For the text-containing cell, return its midpoint in (x, y) coordinate format. 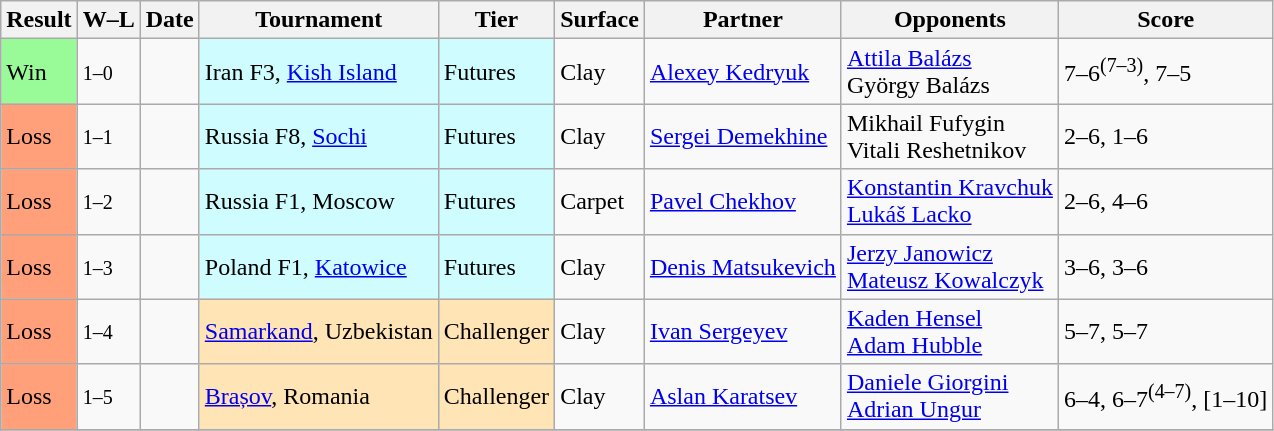
2–6, 4–6 (1165, 202)
Brașov, Romania (318, 396)
1–1 (108, 136)
Russia F1, Moscow (318, 202)
Tier (496, 20)
Attila Balázs György Balázs (950, 72)
Iran F3, Kish Island (318, 72)
Win (39, 72)
6–4, 6–7(4–7), [1–10] (1165, 396)
Opponents (950, 20)
1–0 (108, 72)
Russia F8, Sochi (318, 136)
1–5 (108, 396)
1–4 (108, 332)
Poland F1, Katowice (318, 266)
Sergei Demekhine (742, 136)
Tournament (318, 20)
W–L (108, 20)
Daniele Giorgini Adrian Ungur (950, 396)
Date (170, 20)
1–2 (108, 202)
Carpet (600, 202)
2–6, 1–6 (1165, 136)
7–6(7–3), 7–5 (1165, 72)
Pavel Chekhov (742, 202)
5–7, 5–7 (1165, 332)
Partner (742, 20)
Surface (600, 20)
Jerzy Janowicz Mateusz Kowalczyk (950, 266)
3–6, 3–6 (1165, 266)
1–3 (108, 266)
Samarkand, Uzbekistan (318, 332)
Result (39, 20)
Mikhail Fufygin Vitali Reshetnikov (950, 136)
Kaden Hensel Adam Hubble (950, 332)
Denis Matsukevich (742, 266)
Alexey Kedryuk (742, 72)
Score (1165, 20)
Aslan Karatsev (742, 396)
Ivan Sergeyev (742, 332)
Konstantin Kravchuk Lukáš Lacko (950, 202)
